Locate the cell with the specified text and output its (x, y) center coordinate. 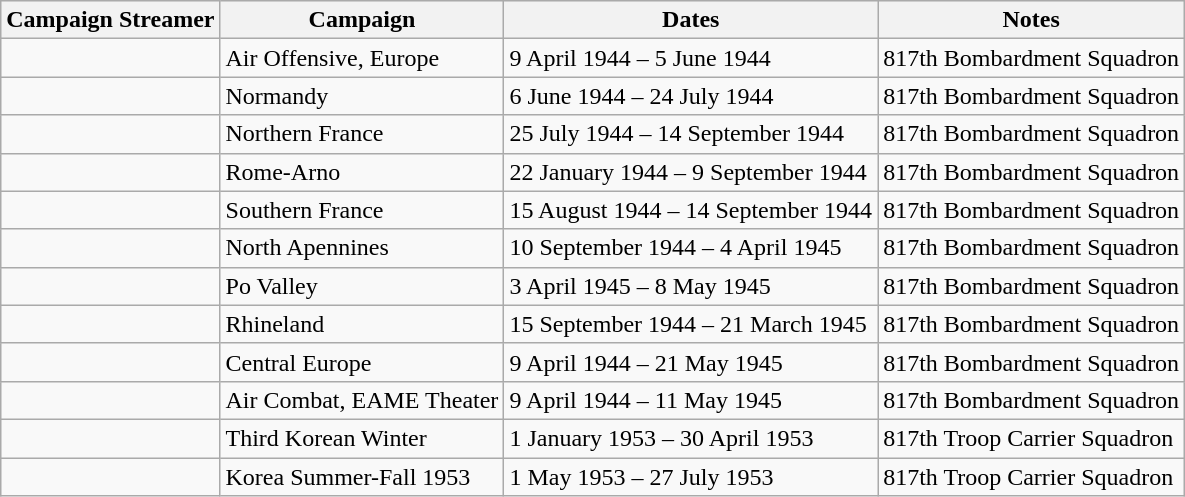
Normandy (362, 96)
Air Offensive, Europe (362, 58)
15 September 1944 – 21 March 1945 (691, 324)
15 August 1944 – 14 September 1944 (691, 210)
25 July 1944 – 14 September 1944 (691, 134)
1 January 1953 – 30 April 1953 (691, 438)
Dates (691, 20)
Korea Summer-Fall 1953 (362, 477)
Third Korean Winter (362, 438)
9 April 1944 – 21 May 1945 (691, 362)
Notes (1032, 20)
North Apennines (362, 248)
Air Combat, EAME Theater (362, 400)
3 April 1945 – 8 May 1945 (691, 286)
Campaign Streamer (110, 20)
6 June 1944 – 24 July 1944 (691, 96)
10 September 1944 – 4 April 1945 (691, 248)
Rhineland (362, 324)
Campaign (362, 20)
Po Valley (362, 286)
9 April 1944 – 5 June 1944 (691, 58)
Southern France (362, 210)
Northern France (362, 134)
Rome-Arno (362, 172)
Central Europe (362, 362)
1 May 1953 – 27 July 1953 (691, 477)
9 April 1944 – 11 May 1945 (691, 400)
22 January 1944 – 9 September 1944 (691, 172)
